Determine the [x, y] coordinate at the center of the cell enclosing the given text.  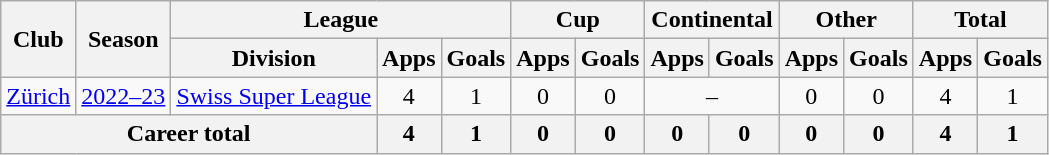
Continental [712, 20]
Zürich [38, 96]
2022–23 [124, 96]
Season [124, 39]
Other [846, 20]
Division [274, 58]
Cup [578, 20]
Club [38, 39]
Career total [189, 134]
Swiss Super League [274, 96]
League [341, 20]
– [712, 96]
Total [980, 20]
